Search for the cell housing the specified text and yield its [x, y] center coordinate. 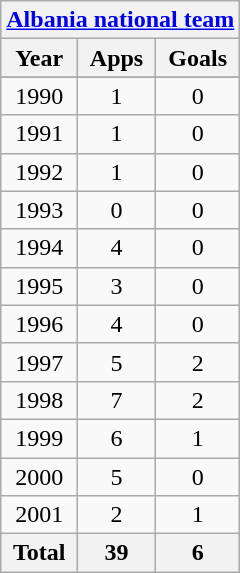
39 [117, 553]
1990 [40, 96]
2000 [40, 477]
1997 [40, 362]
1991 [40, 134]
1993 [40, 210]
1999 [40, 438]
1994 [40, 248]
1995 [40, 286]
Goals [197, 58]
3 [117, 286]
Year [40, 58]
Apps [117, 58]
2001 [40, 515]
Total [40, 553]
Albania national team [120, 20]
1992 [40, 172]
7 [117, 400]
1996 [40, 324]
1998 [40, 400]
